Output the (X, Y) coordinate of the center of the cell containing the given text.  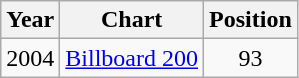
2004 (30, 58)
Position (251, 20)
Billboard 200 (132, 58)
93 (251, 58)
Year (30, 20)
Chart (132, 20)
